Identify which cell holds the provided text, then report its [x, y] central coordinate. 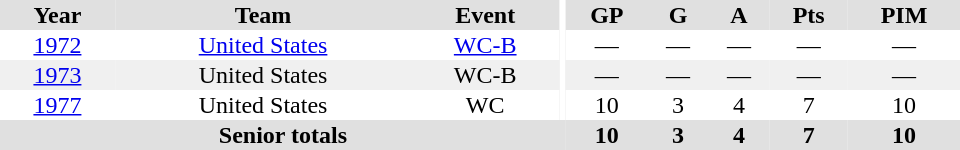
GP [607, 15]
Event [485, 15]
1972 [58, 45]
G [678, 15]
Pts [808, 15]
Senior totals [283, 135]
A [738, 15]
1977 [58, 105]
PIM [904, 15]
Team [263, 15]
WC [485, 105]
1973 [58, 75]
Year [58, 15]
